Pinpoint the cell where the given text exists, returning its [X, Y] midpoint coordinate. 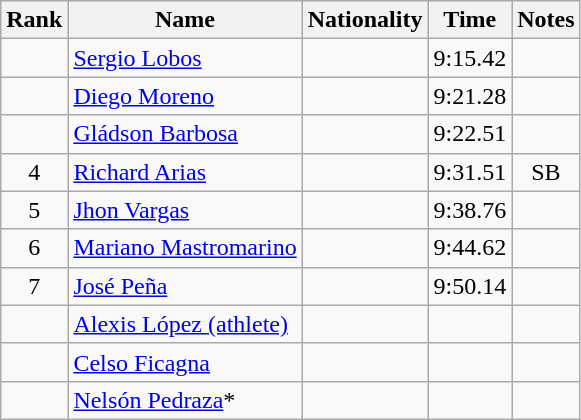
9:50.14 [470, 286]
Nationality [365, 20]
9:21.28 [470, 96]
Time [470, 20]
9:31.51 [470, 172]
9:22.51 [470, 134]
Diego Moreno [185, 96]
4 [34, 172]
Alexis López (athlete) [185, 324]
Gládson Barbosa [185, 134]
5 [34, 210]
9:15.42 [470, 58]
Name [185, 20]
Notes [546, 20]
Sergio Lobos [185, 58]
Rank [34, 20]
Jhon Vargas [185, 210]
SB [546, 172]
Richard Arias [185, 172]
José Peña [185, 286]
9:44.62 [470, 248]
7 [34, 286]
Celso Ficagna [185, 362]
9:38.76 [470, 210]
Mariano Mastromarino [185, 248]
Nelsón Pedraza* [185, 400]
6 [34, 248]
